Search for the cell housing the specified text and yield its [x, y] center coordinate. 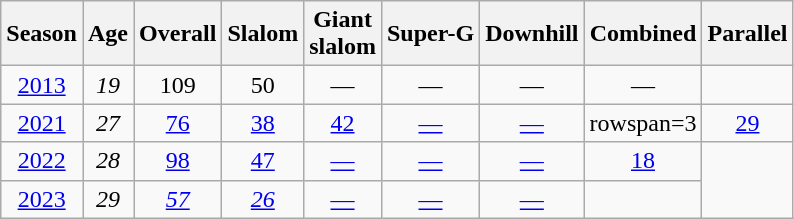
2021 [42, 123]
76 [178, 123]
28 [108, 161]
27 [108, 123]
57 [178, 199]
Slalom [263, 34]
47 [263, 161]
Combined [643, 34]
Season [42, 34]
Super-G [430, 34]
Age [108, 34]
Downhill [532, 34]
2023 [42, 199]
26 [263, 199]
38 [263, 123]
Giantslalom [343, 34]
109 [178, 85]
42 [343, 123]
98 [178, 161]
rowspan=3 [643, 123]
Parallel [748, 34]
50 [263, 85]
19 [108, 85]
2013 [42, 85]
18 [643, 161]
Overall [178, 34]
2022 [42, 161]
